Determine the (X, Y) coordinate at the center of the cell enclosing the given text.  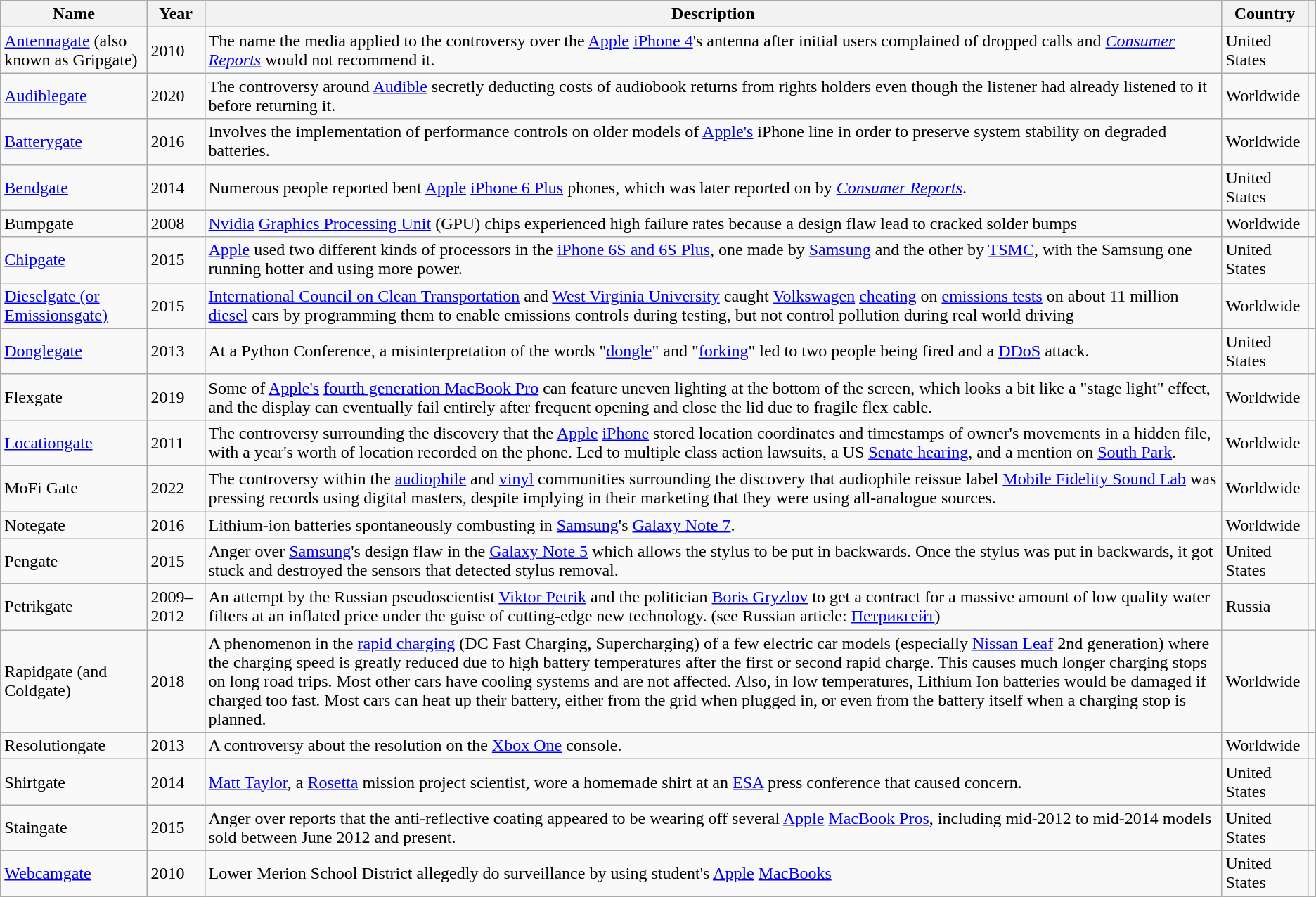
Bumpgate (74, 224)
Locationgate (74, 443)
Numerous people reported bent Apple iPhone 6 Plus phones, which was later reported on by Consumer Reports. (713, 187)
2022 (176, 488)
Flexgate (74, 396)
2009–2012 (176, 607)
Antennagate (also known as Gripgate) (74, 51)
At a Python Conference, a misinterpretation of the words "dongle" and "forking" led to two people being fired and a DDoS attack. (713, 351)
Staingate (74, 828)
A controversy about the resolution on the Xbox One console. (713, 746)
Shirtgate (74, 782)
Donglegate (74, 351)
Country (1265, 14)
Name (74, 14)
2011 (176, 443)
Notegate (74, 525)
Petrikgate (74, 607)
Pengate (74, 561)
Year (176, 14)
Webcamgate (74, 873)
Nvidia Graphics Processing Unit (GPU) chips experienced high failure rates because a design flaw lead to cracked solder bumps (713, 224)
Resolutiongate (74, 746)
Russia (1265, 607)
2019 (176, 396)
MoFi Gate (74, 488)
Description (713, 14)
Lower Merion School District allegedly do surveillance by using student's Apple MacBooks (713, 873)
Lithium-ion batteries spontaneously combusting in Samsung's Galaxy Note 7. (713, 525)
Dieselgate (or Emissionsgate) (74, 305)
Batterygate (74, 142)
Matt Taylor, a Rosetta mission project scientist, wore a homemade shirt at an ESA press conference that caused concern. (713, 782)
2018 (176, 681)
Bendgate (74, 187)
2020 (176, 96)
Audiblegate (74, 96)
Rapidgate (and Coldgate) (74, 681)
2008 (176, 224)
Chipgate (74, 260)
